Pinpoint the cell where the given text exists, returning its (X, Y) midpoint coordinate. 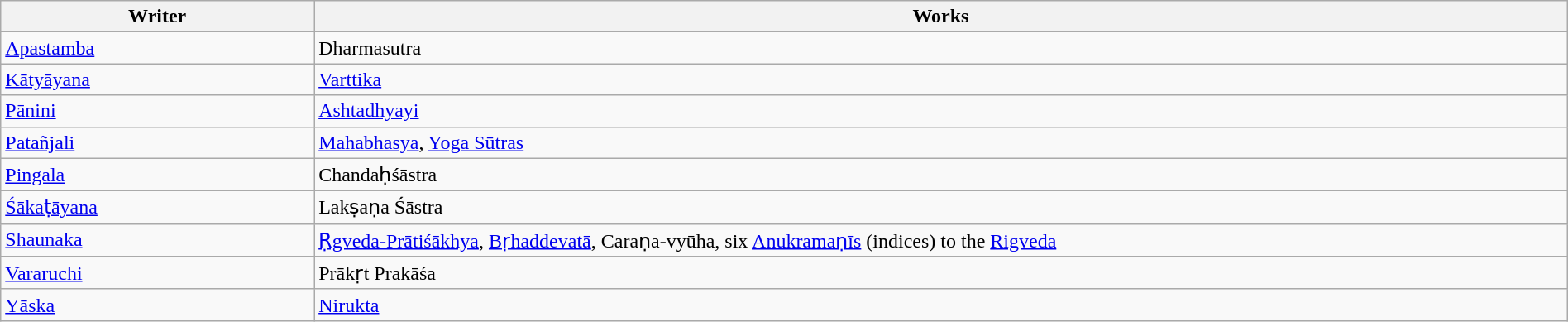
Prākṛt Prakāśa (941, 273)
Nirukta (941, 305)
Patañjali (157, 142)
Writer (157, 17)
Śākaṭāyana (157, 208)
Lakṣaṇa Śāstra (941, 208)
Ashtadhyayi (941, 111)
Dharmasutra (941, 48)
Yāska (157, 305)
Mahabhasya, Yoga Sūtras (941, 142)
Shaunaka (157, 240)
Ṛgveda-Prātiśākhya, Bṛhaddevatā, Caraṇa-vyūha, six Anukramaṇīs (indices) to the Rigveda (941, 240)
Kātyāyana (157, 79)
Pānini (157, 111)
Works (941, 17)
Vararuchi (157, 273)
Pingala (157, 175)
Apastamba (157, 48)
Varttika (941, 79)
Chandaḥśāstra (941, 175)
